Provide the (X, Y) coordinate of the cell's center where the given text is located.  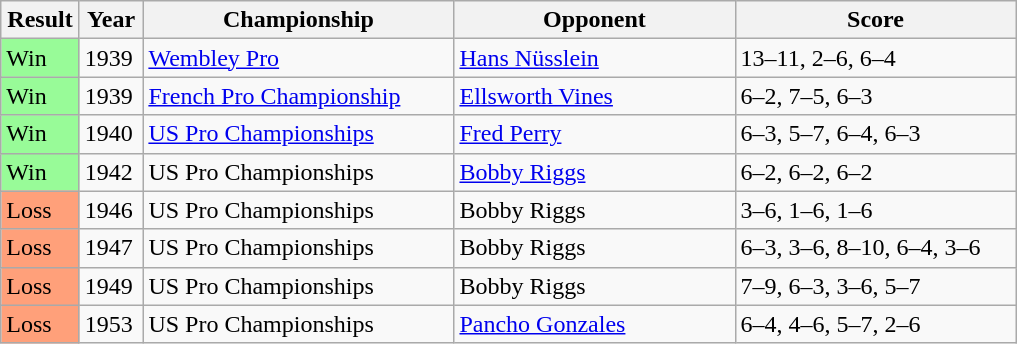
6–3, 5–7, 6–4, 6–3 (876, 134)
Opponent (594, 20)
1949 (111, 286)
1953 (111, 324)
Ellsworth Vines (594, 96)
French Pro Championship (298, 96)
Fred Perry (594, 134)
6–2, 6–2, 6–2 (876, 172)
Year (111, 20)
Wembley Pro (298, 58)
1947 (111, 248)
7–9, 6–3, 3–6, 5–7 (876, 286)
3–6, 1–6, 1–6 (876, 210)
1946 (111, 210)
Pancho Gonzales (594, 324)
6–2, 7–5, 6–3 (876, 96)
1942 (111, 172)
Result (40, 20)
6–4, 4–6, 5–7, 2–6 (876, 324)
Score (876, 20)
Championship (298, 20)
1940 (111, 134)
Hans Nüsslein (594, 58)
6–3, 3–6, 8–10, 6–4, 3–6 (876, 248)
13–11, 2–6, 6–4 (876, 58)
